Locate the cell with the specified text and output its (X, Y) center coordinate. 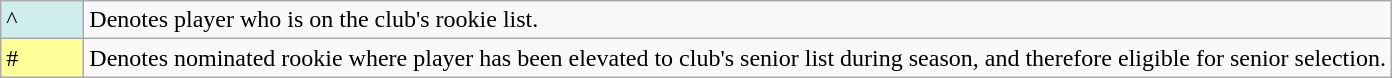
^ (42, 20)
# (42, 58)
Denotes nominated rookie where player has been elevated to club's senior list during season, and therefore eligible for senior selection. (738, 58)
Denotes player who is on the club's rookie list. (738, 20)
